Determine the (X, Y) coordinate at the center of the cell enclosing the given text.  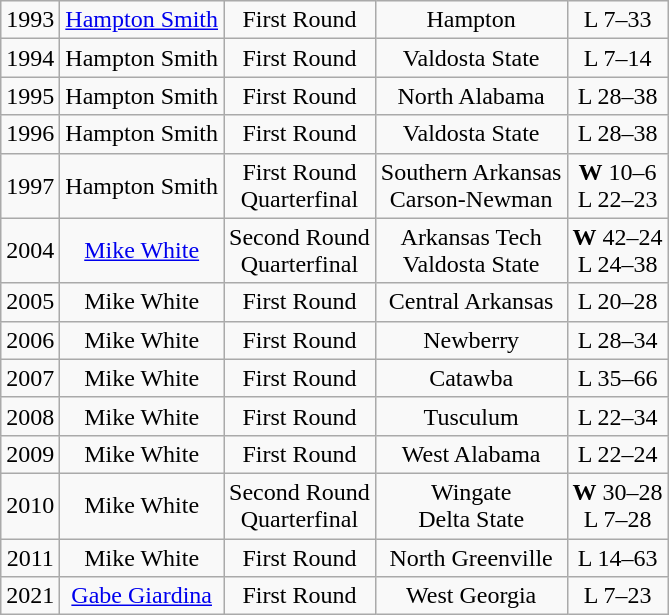
1997 (30, 186)
Newberry (471, 340)
L 7–14 (618, 58)
West Alabama (471, 454)
L 7–33 (618, 20)
2008 (30, 416)
L 35–66 (618, 378)
W 42–24L 24–38 (618, 250)
L 14–63 (618, 557)
2009 (30, 454)
North Greenville (471, 557)
W 10–6L 22–23 (618, 186)
2021 (30, 596)
L 22–34 (618, 416)
L 7–23 (618, 596)
L 22–24 (618, 454)
Southern ArkansasCarson-Newman (471, 186)
First RoundQuarterfinal (300, 186)
L 28–34 (618, 340)
Tusculum (471, 416)
West Georgia (471, 596)
2011 (30, 557)
1993 (30, 20)
Hampton (471, 20)
Catawba (471, 378)
Arkansas TechValdosta State (471, 250)
2005 (30, 302)
W 30–28L 7–28 (618, 506)
2004 (30, 250)
2006 (30, 340)
1996 (30, 134)
2010 (30, 506)
L 20–28 (618, 302)
1995 (30, 96)
Gabe Giardina (142, 596)
1994 (30, 58)
North Alabama (471, 96)
WingateDelta State (471, 506)
Central Arkansas (471, 302)
2007 (30, 378)
